Output the (x, y) coordinate of the center of the cell containing the given text.  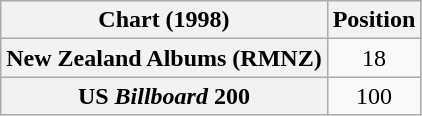
Position (374, 20)
18 (374, 58)
100 (374, 96)
New Zealand Albums (RMNZ) (164, 58)
Chart (1998) (164, 20)
US Billboard 200 (164, 96)
